Output the [X, Y] coordinate of the center of the cell containing the given text.  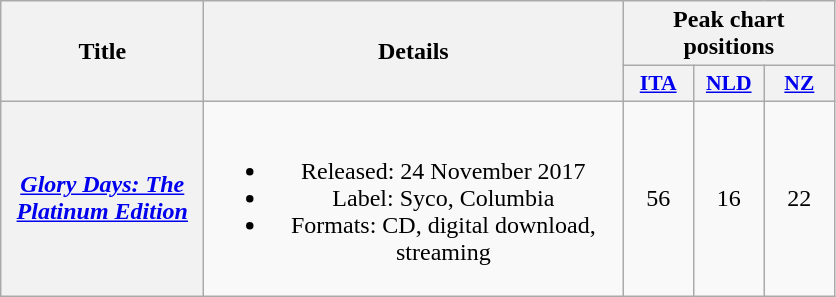
22 [800, 198]
Glory Days: The Platinum Edition [102, 198]
Released: 24 November 2017Label: Syco, ColumbiaFormats: CD, digital download, streaming [414, 198]
NLD [728, 84]
Details [414, 52]
56 [658, 198]
16 [728, 198]
NZ [800, 84]
ITA [658, 84]
Title [102, 52]
Peak chart positions [729, 34]
